Determine the [X, Y] coordinate at the center of the cell enclosing the given text.  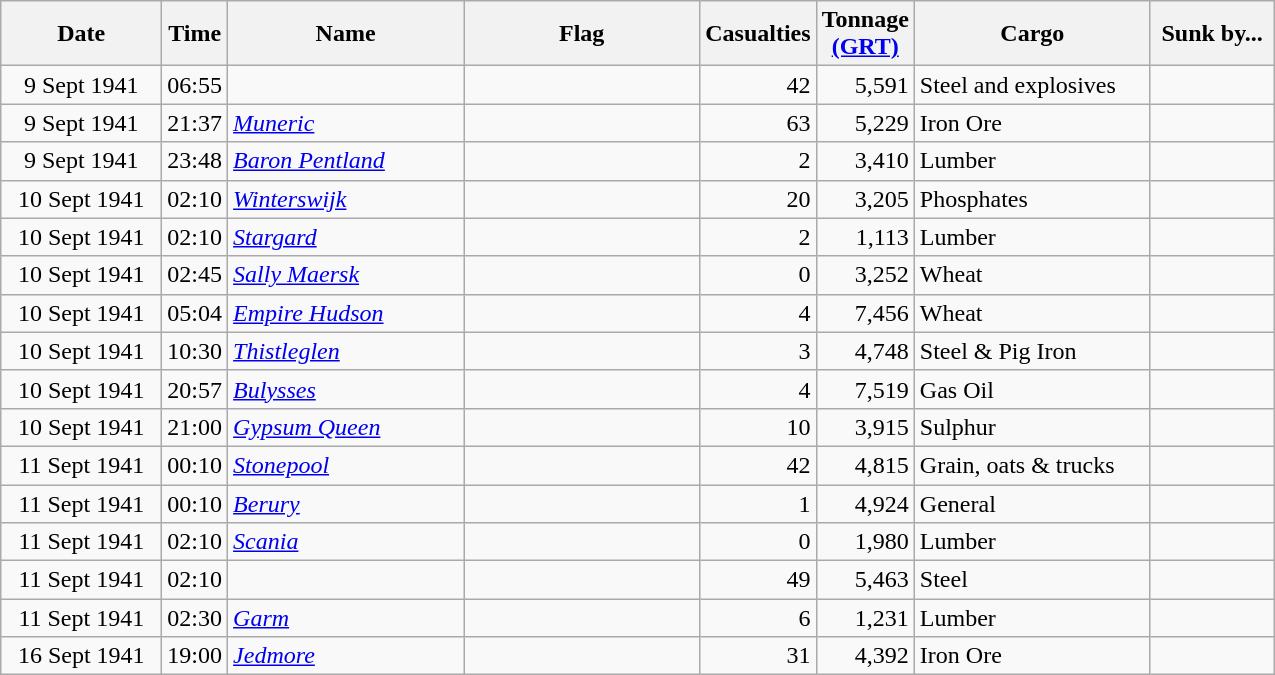
Scania [346, 542]
10 [758, 427]
6 [758, 618]
1,980 [865, 542]
Flag [582, 34]
Empire Hudson [346, 313]
Berury [346, 503]
5,229 [865, 123]
63 [758, 123]
06:55 [195, 85]
02:30 [195, 618]
3,410 [865, 161]
Tonnage (GRT) [865, 34]
Time [195, 34]
Casualties [758, 34]
16 Sept 1941 [82, 656]
Muneric [346, 123]
Baron Pentland [346, 161]
7,456 [865, 313]
Steel & Pig Iron [1032, 351]
7,519 [865, 389]
Steel [1032, 580]
Name [346, 34]
4,924 [865, 503]
Garm [346, 618]
Thistleglen [346, 351]
Sally Maersk [346, 275]
5,463 [865, 580]
31 [758, 656]
Gas Oil [1032, 389]
Grain, oats & trucks [1032, 465]
3,252 [865, 275]
1 [758, 503]
Phosphates [1032, 199]
3 [758, 351]
21:00 [195, 427]
Jedmore [346, 656]
General [1032, 503]
Sulphur [1032, 427]
23:48 [195, 161]
4,748 [865, 351]
Sunk by... [1212, 34]
3,915 [865, 427]
Stargard [346, 237]
02:45 [195, 275]
1,231 [865, 618]
49 [758, 580]
Gypsum Queen [346, 427]
Date [82, 34]
19:00 [195, 656]
4,815 [865, 465]
05:04 [195, 313]
21:37 [195, 123]
20 [758, 199]
20:57 [195, 389]
Bulysses [346, 389]
1,113 [865, 237]
Cargo [1032, 34]
5,591 [865, 85]
4,392 [865, 656]
3,205 [865, 199]
10:30 [195, 351]
Steel and explosives [1032, 85]
Stonepool [346, 465]
Winterswijk [346, 199]
